Capture the cell that displays the provided text and extract its (x, y) central coordinate. 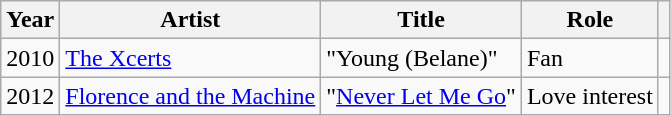
2010 (30, 58)
Year (30, 20)
Love interest (590, 96)
Florence and the Machine (190, 96)
2012 (30, 96)
The Xcerts (190, 58)
Role (590, 20)
"Never Let Me Go" (422, 96)
Title (422, 20)
Artist (190, 20)
Fan (590, 58)
"Young (Belane)" (422, 58)
